For the text-containing cell, return its midpoint in [X, Y] coordinate format. 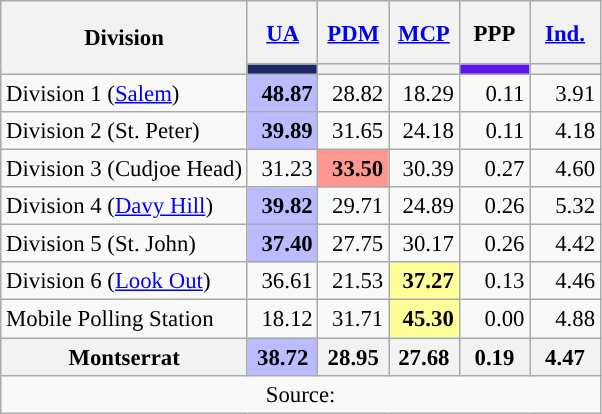
36.61 [282, 281]
24.89 [424, 206]
31.65 [354, 131]
4.88 [566, 319]
PDM [354, 32]
Division 4 (Davy Hill) [124, 206]
0.27 [494, 169]
3.91 [566, 94]
30.17 [424, 244]
33.50 [354, 169]
0.00 [494, 319]
27.75 [354, 244]
4.46 [566, 281]
Source: [301, 394]
4.60 [566, 169]
Mobile Polling Station [124, 319]
4.42 [566, 244]
27.68 [424, 357]
Division 3 (Cudjoe Head) [124, 169]
Division 1 (Salem) [124, 94]
UA [282, 32]
0.19 [494, 357]
0.13 [494, 281]
29.71 [354, 206]
4.47 [566, 357]
37.27 [424, 281]
Ind. [566, 32]
18.29 [424, 94]
24.18 [424, 131]
38.72 [282, 357]
31.71 [354, 319]
18.12 [282, 319]
Division [124, 38]
5.32 [566, 206]
37.40 [282, 244]
PPP [494, 32]
MCP [424, 32]
21.53 [354, 281]
39.82 [282, 206]
28.82 [354, 94]
31.23 [282, 169]
30.39 [424, 169]
Division 2 (St. Peter) [124, 131]
Division 5 (St. John) [124, 244]
4.18 [566, 131]
Montserrat [124, 357]
39.89 [282, 131]
Division 6 (Look Out) [124, 281]
45.30 [424, 319]
28.95 [354, 357]
48.87 [282, 94]
